From the cell containing the given text, extract its center point as [x, y] coordinate. 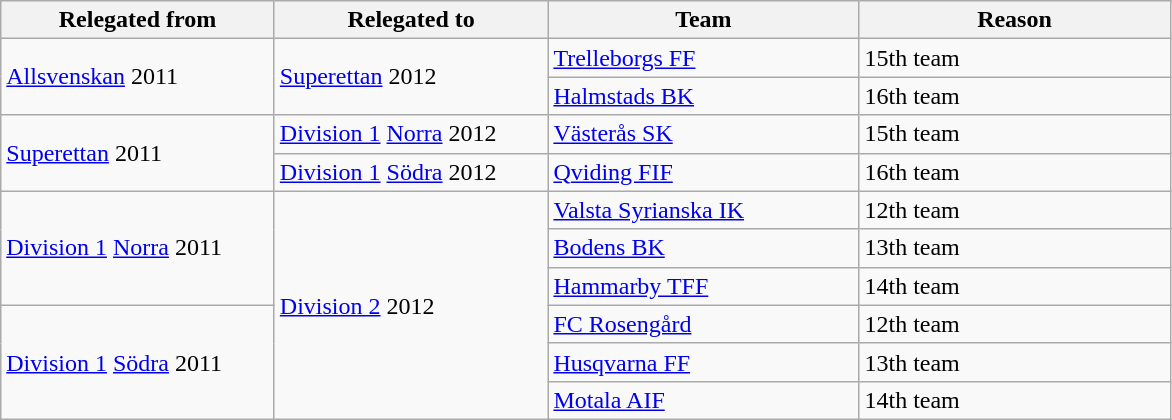
Hammarby TFF [704, 286]
Allsvenskan 2011 [138, 77]
Superettan 2012 [411, 77]
FC Rosengård [704, 324]
Trelleborgs FF [704, 58]
Division 1 Södra 2011 [138, 362]
Motala AIF [704, 400]
Division 2 2012 [411, 305]
Halmstads BK [704, 96]
Division 1 Södra 2012 [411, 172]
Relegated from [138, 20]
Relegated to [411, 20]
Husqvarna FF [704, 362]
Västerås SK [704, 134]
Superettan 2011 [138, 153]
Team [704, 20]
Reason [1014, 20]
Qviding FIF [704, 172]
Valsta Syrianska IK [704, 210]
Division 1 Norra 2011 [138, 248]
Bodens BK [704, 248]
Division 1 Norra 2012 [411, 134]
